Extract the [X, Y] coordinate from the center of the cell holding the provided text.  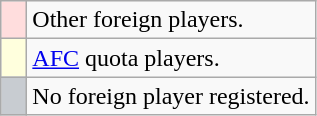
Other foreign players. [171, 20]
No foreign player registered. [171, 96]
AFC quota players. [171, 58]
